Search for the cell housing the specified text and yield its (x, y) center coordinate. 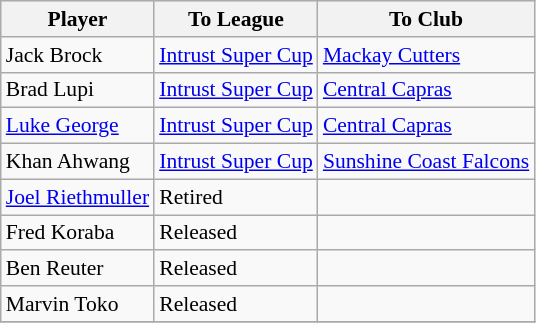
Marvin Toko (78, 304)
Mackay Cutters (426, 55)
Luke George (78, 126)
Sunshine Coast Falcons (426, 162)
To Club (426, 19)
Joel Riethmuller (78, 197)
Fred Koraba (78, 233)
Ben Reuter (78, 269)
Brad Lupi (78, 90)
Jack Brock (78, 55)
Retired (236, 197)
Player (78, 19)
Khan Ahwang (78, 162)
To League (236, 19)
